Extract the [X, Y] coordinate from the center of the cell holding the provided text.  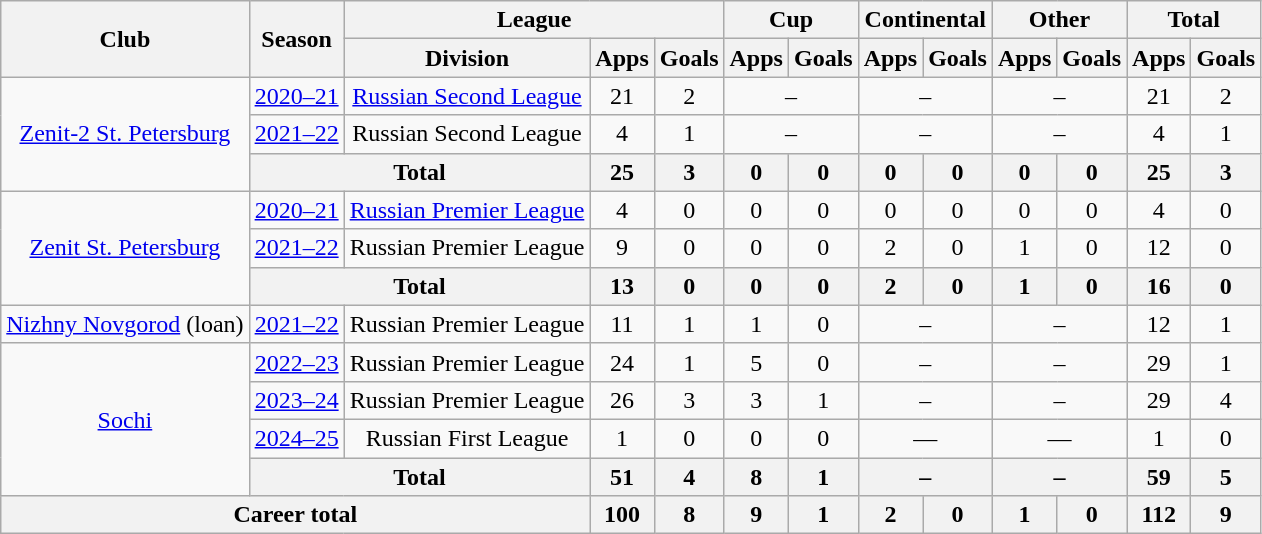
112 [1159, 515]
Club [125, 39]
Cup [791, 20]
59 [1159, 477]
Division [467, 58]
13 [622, 286]
Russian First League [467, 438]
Career total [296, 515]
Zenit-2 St. Petersburg [125, 134]
Other [1059, 20]
Nizhny Novgorod (loan) [125, 324]
Sochi [125, 419]
26 [622, 400]
Season [296, 39]
Continental [925, 20]
2024–25 [296, 438]
League [534, 20]
24 [622, 362]
11 [622, 324]
100 [622, 515]
Zenit St. Petersburg [125, 248]
2023–24 [296, 400]
2022–23 [296, 362]
51 [622, 477]
16 [1159, 286]
